Provide the [x, y] coordinate of the cell's center where the given text is located.  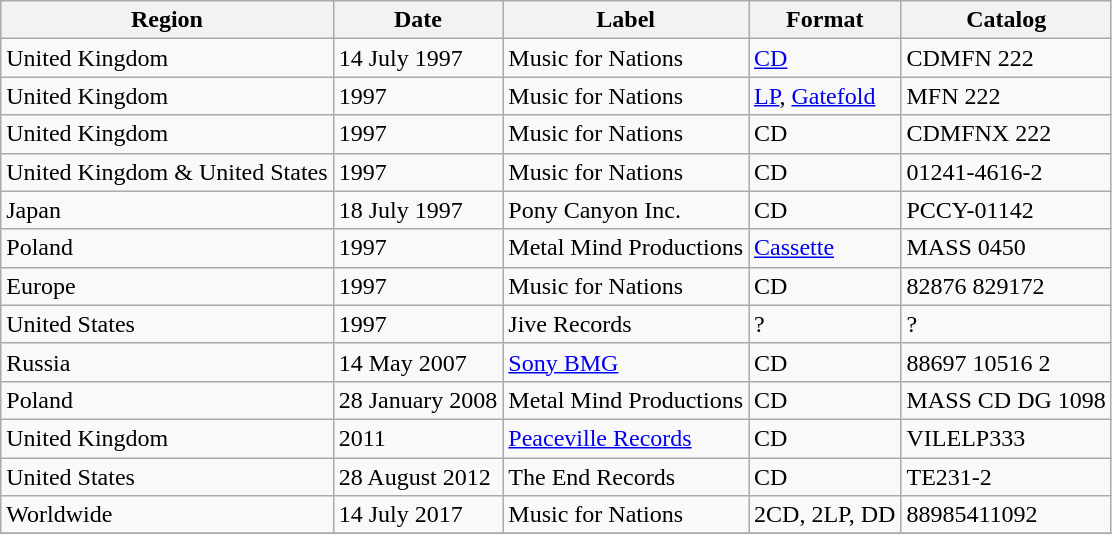
14 May 2007 [418, 362]
Format [825, 20]
Russia [167, 362]
Jive Records [626, 324]
28 January 2008 [418, 400]
82876 829172 [1006, 286]
Catalog [1006, 20]
2CD, 2LP, DD [825, 515]
Date [418, 20]
MASS 0450 [1006, 248]
Europe [167, 286]
MFN 222 [1006, 96]
LP, Gatefold [825, 96]
01241-4616-2 [1006, 172]
Worldwide [167, 515]
United Kingdom & United States [167, 172]
The End Records [626, 477]
2011 [418, 438]
CDMFNX 222 [1006, 134]
Pony Canyon Inc. [626, 210]
TE231-2 [1006, 477]
14 July 2017 [418, 515]
PCCY-01142 [1006, 210]
88985411092 [1006, 515]
Japan [167, 210]
Peaceville Records [626, 438]
14 July 1997 [418, 58]
CDMFN 222 [1006, 58]
88697 10516 2 [1006, 362]
18 July 1997 [418, 210]
Region [167, 20]
Sony BMG [626, 362]
Label [626, 20]
28 August 2012 [418, 477]
Cassette [825, 248]
VILELP333 [1006, 438]
MASS CD DG 1098 [1006, 400]
